Scan for the cell matching the given text and deliver its (x, y) coordinate at center. 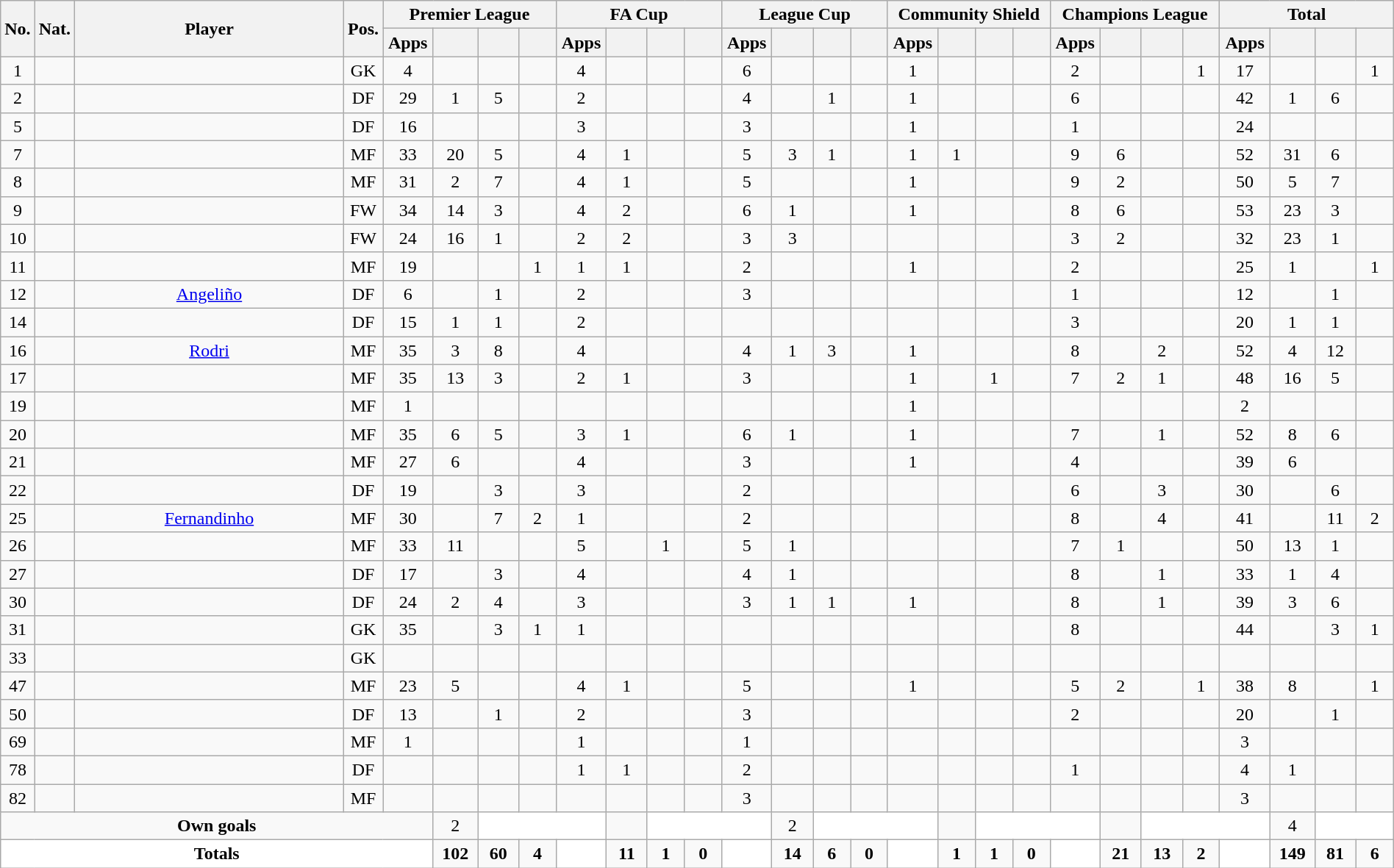
Player (210, 29)
League Cup (805, 15)
Community Shield (969, 15)
Totals (217, 854)
10 (18, 238)
Champions League (1135, 15)
Rodri (210, 351)
82 (18, 797)
34 (408, 210)
15 (408, 322)
41 (1245, 518)
38 (1245, 686)
78 (18, 770)
81 (1335, 854)
26 (18, 546)
Total (1307, 15)
Own goals (217, 826)
FA Cup (638, 15)
Fernandinho (210, 518)
48 (1245, 379)
32 (1245, 238)
Premier League (470, 15)
47 (18, 686)
60 (498, 854)
102 (456, 854)
69 (18, 742)
22 (18, 490)
42 (1245, 98)
Pos. (363, 29)
Angeliño (210, 294)
44 (1245, 630)
29 (408, 98)
53 (1245, 210)
149 (1293, 854)
Nat. (54, 29)
No. (18, 29)
